Return the (X, Y) coordinate for the center point of the cell that contains the specified text.  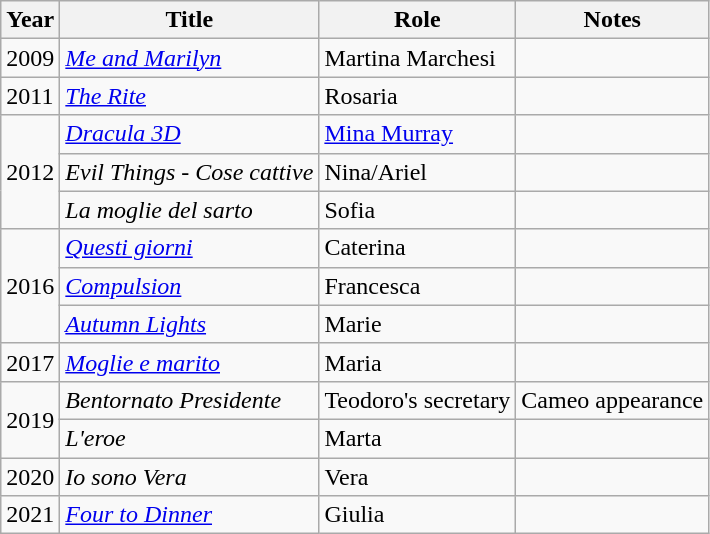
2016 (30, 286)
Io sono Vera (190, 477)
Maria (418, 362)
Francesca (418, 286)
Title (190, 20)
2012 (30, 172)
Moglie e marito (190, 362)
Caterina (418, 248)
Four to Dinner (190, 515)
Rosaria (418, 96)
Nina/Ariel (418, 172)
Teodoro's secretary (418, 400)
Role (418, 20)
Notes (612, 20)
2020 (30, 477)
Compulsion (190, 286)
Marta (418, 438)
Questi giorni (190, 248)
La moglie del sarto (190, 210)
Martina Marchesi (418, 58)
2017 (30, 362)
Mina Murray (418, 134)
2021 (30, 515)
The Rite (190, 96)
Marie (418, 324)
Autumn Lights (190, 324)
Vera (418, 477)
Dracula 3D (190, 134)
Cameo appearance (612, 400)
Evil Things - Cose cattive (190, 172)
L'eroe (190, 438)
Sofia (418, 210)
Giulia (418, 515)
Year (30, 20)
Me and Marilyn (190, 58)
2019 (30, 419)
2009 (30, 58)
Bentornato Presidente (190, 400)
2011 (30, 96)
